Identify which cell holds the provided text, then report its [X, Y] central coordinate. 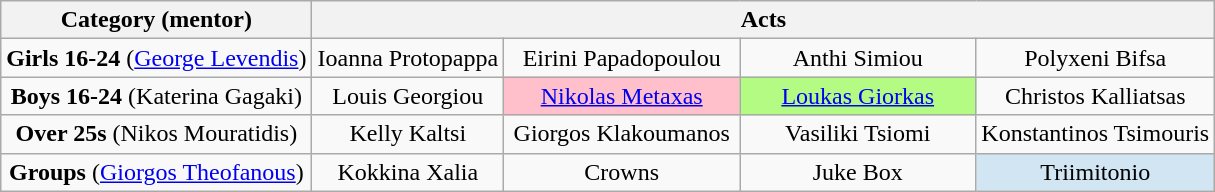
Groups (Giorgos Theofanous) [156, 172]
Category (mentor) [156, 20]
Triimitonio [1096, 172]
Anthi Simiou [858, 58]
Over 25s (Nikos Mouratidis) [156, 134]
Kokkina Xalia [408, 172]
Giorgos Klakoumanos [622, 134]
Acts [764, 20]
Loukas Giorkas [858, 96]
Louis Georgiou [408, 96]
Boys 16-24 (Katerina Gagaki) [156, 96]
Crowns [622, 172]
Konstantinos Tsimouris [1096, 134]
Christos Kalliatsas [1096, 96]
Ioanna Protopappa [408, 58]
Polyxeni Bifsa [1096, 58]
Girls 16-24 (George Levendis) [156, 58]
Kelly Kaltsi [408, 134]
Eirini Papadopoulou [622, 58]
Nikolas Metaxas [622, 96]
Vasiliki Tsiomi [858, 134]
Juke Box [858, 172]
